Pinpoint the cell where the given text exists, returning its (x, y) midpoint coordinate. 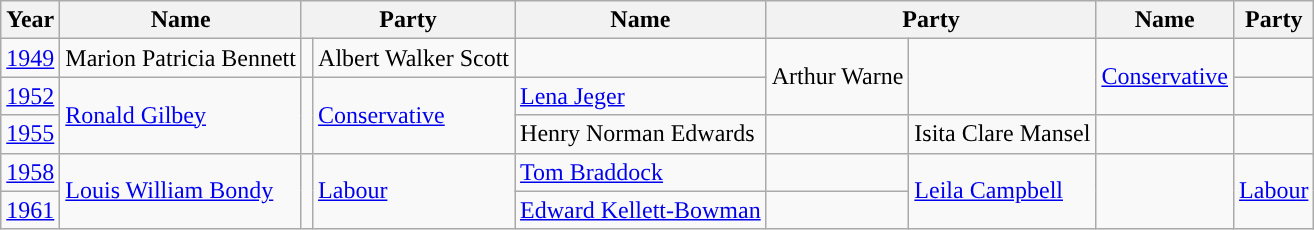
Isita Clare Mansel (1002, 134)
1949 (30, 58)
Louis William Bondy (181, 191)
Leila Campbell (1002, 191)
Arthur Warne (838, 77)
Henry Norman Edwards (641, 134)
Lena Jeger (641, 96)
Marion Patricia Bennett (181, 58)
Tom Braddock (641, 172)
Edward Kellett-Bowman (641, 210)
1955 (30, 134)
Year (30, 20)
Albert Walker Scott (414, 58)
1958 (30, 172)
1952 (30, 96)
1961 (30, 210)
Ronald Gilbey (181, 115)
